Return the (x, y) coordinate for the center point of the cell that contains the specified text.  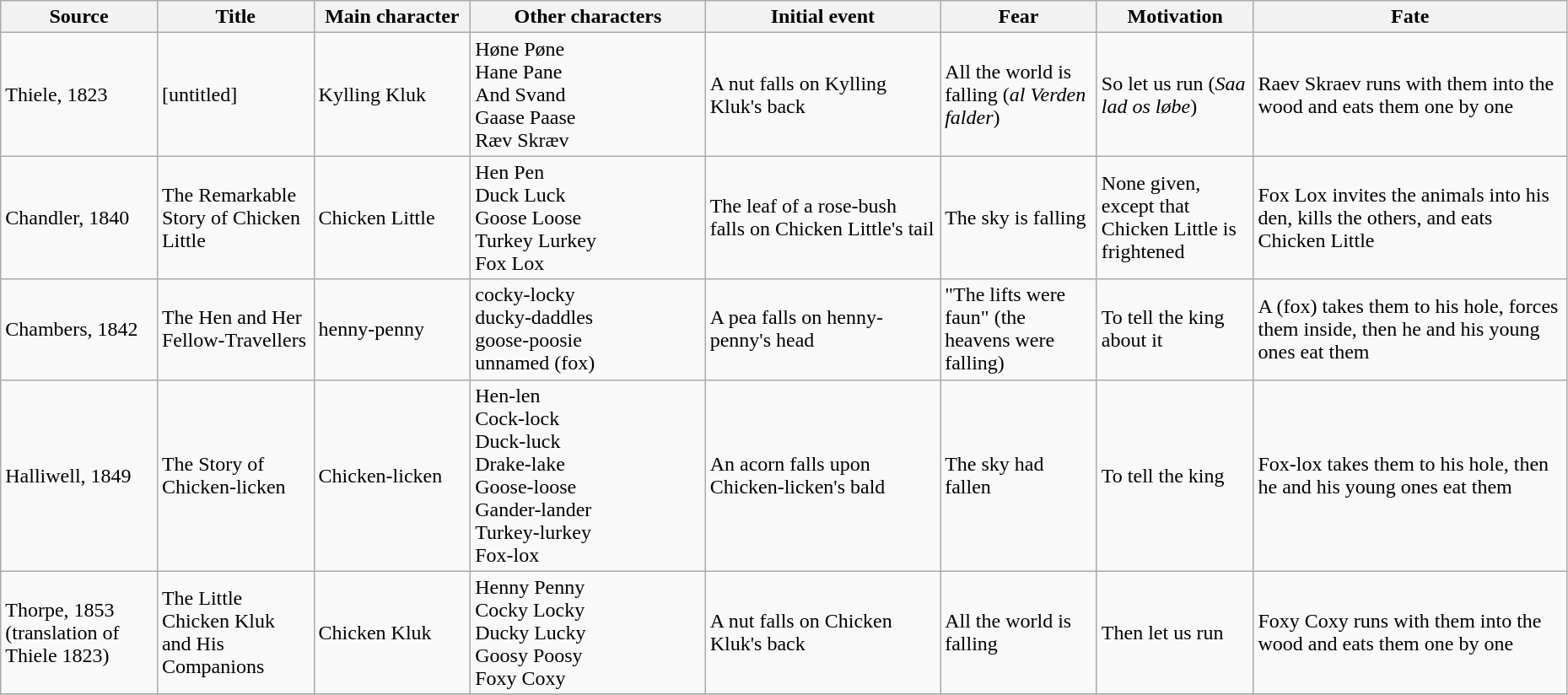
Thiele, 1823 (79, 94)
Main character (392, 17)
Chandler, 1840 (79, 218)
Other characters (588, 17)
Title (235, 17)
So let us run (Saa lad os løbe) (1175, 94)
Hen PenDuck LuckGoose LooseTurkey LurkeyFox Lox (588, 218)
Raev Skraev runs with them into the wood and eats them one by one (1410, 94)
The Hen and Her Fellow-Travellers (235, 329)
To tell the king about it (1175, 329)
Source (79, 17)
Chicken-licken (392, 476)
Chicken Little (392, 218)
Fox Lox invites the animals into his den, kills the others, and eats Chicken Little (1410, 218)
The sky is falling (1019, 218)
cocky-lockyducky-daddlesgoose-poosieunnamed (fox) (588, 329)
Fox-lox takes them to his hole, then he and his young ones eat them (1410, 476)
To tell the king (1175, 476)
Thorpe, 1853 (translation of Thiele 1823) (79, 633)
A (fox) takes them to his hole, forces them inside, then he and his young ones eat them (1410, 329)
Høne Pøne Hane PaneAnd SvandGaase PaaseRæv Skræv (588, 94)
A pea falls on henny-penny's head (822, 329)
The sky had fallen (1019, 476)
The Remarkable Story of Chicken Little (235, 218)
"The lifts were faun" (the heavens were falling) (1019, 329)
henny-penny (392, 329)
None given, except that Chicken Little is frightened (1175, 218)
All the world is falling (al Verden falder) (1019, 94)
All the world is falling (1019, 633)
Chicken Kluk (392, 633)
Foxy Coxy runs with them into the wood and eats them one by one (1410, 633)
Then let us run (1175, 633)
The Story of Chicken-licken (235, 476)
Fate (1410, 17)
Motivation (1175, 17)
Fear (1019, 17)
The leaf of a rose-bush falls on Chicken Little's tail (822, 218)
An acorn falls upon Chicken-licken's bald (822, 476)
A nut falls on Chicken Kluk's back (822, 633)
Initial event (822, 17)
[untitled] (235, 94)
A nut falls on Kylling Kluk's back (822, 94)
Kylling Kluk (392, 94)
Henny Penny Cocky LockyDucky LuckyGoosy Poosy Foxy Coxy (588, 633)
Chambers, 1842 (79, 329)
The Little Chicken Kluk and His Companions (235, 633)
Halliwell, 1849 (79, 476)
Hen-len Cock-lockDuck-luckDrake-lakeGoose-loose Gander-landerTurkey-lurkeyFox-lox (588, 476)
